Find where the given text appears and provide that cell's center as [x, y] coordinate. 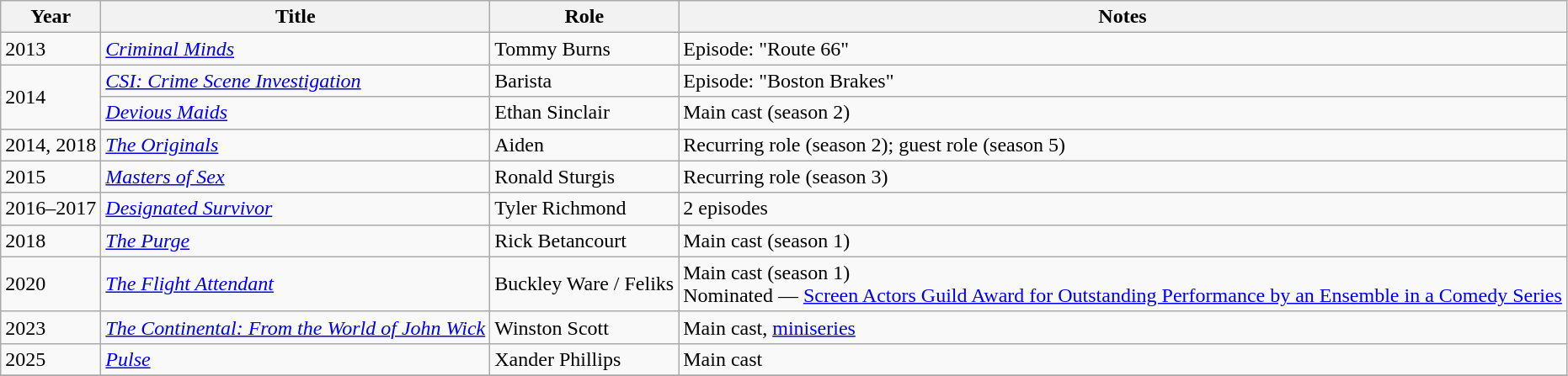
Recurring role (season 3) [1123, 177]
Episode: "Boston Brakes" [1123, 81]
Ethan Sinclair [584, 113]
Barista [584, 81]
The Continental: From the World of John Wick [296, 327]
Main cast, miniseries [1123, 327]
The Originals [296, 145]
Aiden [584, 145]
Winston Scott [584, 327]
Recurring role (season 2); guest role (season 5) [1123, 145]
The Purge [296, 241]
Role [584, 17]
Tyler Richmond [584, 209]
Notes [1123, 17]
Year [51, 17]
Devious Maids [296, 113]
2016–2017 [51, 209]
Buckley Ware / Feliks [584, 284]
2014 [51, 97]
Ronald Sturgis [584, 177]
Title [296, 17]
The Flight Attendant [296, 284]
Pulse [296, 359]
2018 [51, 241]
2020 [51, 284]
Designated Survivor [296, 209]
2 episodes [1123, 209]
Main cast (season 2) [1123, 113]
Main cast (season 1)Nominated — Screen Actors Guild Award for Outstanding Performance by an Ensemble in a Comedy Series [1123, 284]
Episode: "Route 66" [1123, 49]
Tommy Burns [584, 49]
Criminal Minds [296, 49]
Main cast [1123, 359]
2025 [51, 359]
2015 [51, 177]
Masters of Sex [296, 177]
CSI: Crime Scene Investigation [296, 81]
Xander Phillips [584, 359]
2023 [51, 327]
Rick Betancourt [584, 241]
2014, 2018 [51, 145]
Main cast (season 1) [1123, 241]
2013 [51, 49]
